Detect which cell encompasses the target text, then output its (x, y) center coordinate. 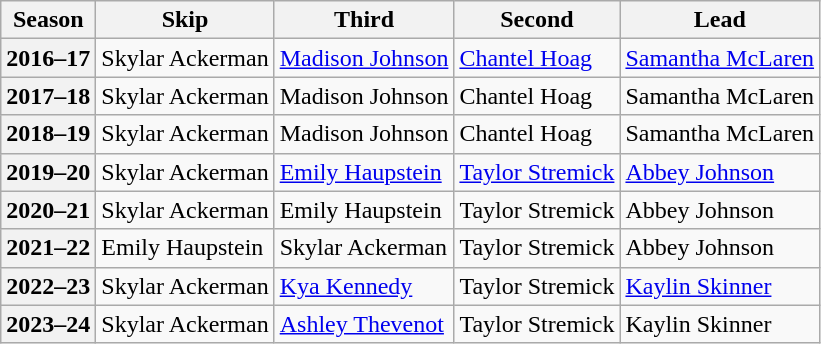
Third (364, 20)
Season (48, 20)
2017–18 (48, 96)
Kya Kennedy (364, 286)
Ashley Thevenot (364, 324)
2022–23 (48, 286)
2019–20 (48, 172)
2020–21 (48, 210)
2016–17 (48, 58)
2018–19 (48, 134)
2021–22 (48, 248)
Lead (720, 20)
Skip (185, 20)
2023–24 (48, 324)
Second (537, 20)
